Output the [X, Y] coordinate of the center of the cell containing the given text.  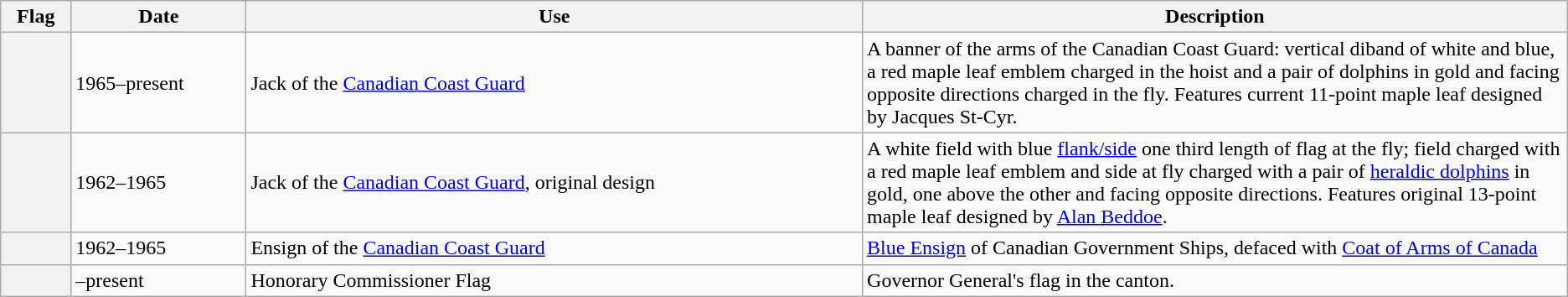
Date [159, 17]
Flag [36, 17]
Honorary Commissioner Flag [554, 280]
Jack of the Canadian Coast Guard [554, 82]
Use [554, 17]
Jack of the Canadian Coast Guard, original design [554, 183]
1965–present [159, 82]
Blue Ensign of Canadian Government Ships, defaced with Coat of Arms of Canada [1215, 248]
–present [159, 280]
Governor General's flag in the canton. [1215, 280]
Description [1215, 17]
Ensign of the Canadian Coast Guard [554, 248]
